Capture the cell that displays the provided text and extract its (X, Y) central coordinate. 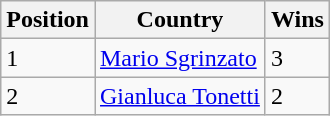
Position (48, 20)
Country (180, 20)
Wins (297, 20)
3 (297, 58)
1 (48, 58)
Gianluca Tonetti (180, 96)
Mario Sgrinzato (180, 58)
